Search for the cell housing the specified text and yield its (x, y) center coordinate. 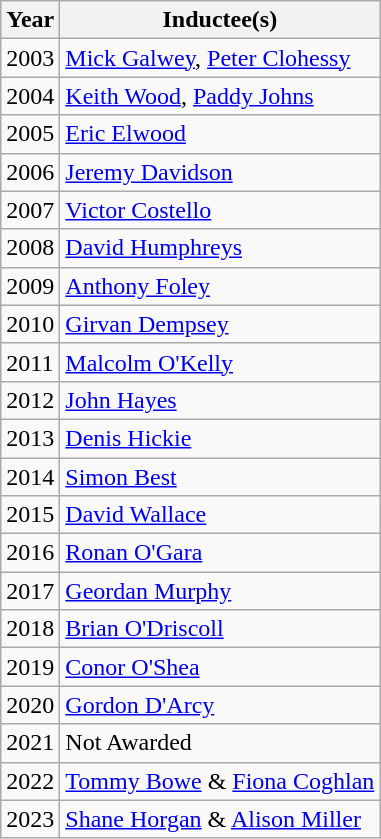
2019 (30, 667)
2006 (30, 172)
Simon Best (220, 477)
Not Awarded (220, 743)
Keith Wood, Paddy Johns (220, 96)
2010 (30, 324)
Victor Costello (220, 210)
Conor O'Shea (220, 667)
2023 (30, 819)
Brian O'Driscoll (220, 629)
2013 (30, 438)
2012 (30, 400)
2021 (30, 743)
2020 (30, 705)
Malcolm O'Kelly (220, 362)
2011 (30, 362)
Eric Elwood (220, 134)
2005 (30, 134)
2004 (30, 96)
Anthony Foley (220, 286)
Girvan Dempsey (220, 324)
Geordan Murphy (220, 591)
Ronan O'Gara (220, 553)
Denis Hickie (220, 438)
2014 (30, 477)
2003 (30, 58)
2009 (30, 286)
2008 (30, 248)
Shane Horgan & Alison Miller (220, 819)
Year (30, 20)
Mick Galwey, Peter Clohessy (220, 58)
2016 (30, 553)
2022 (30, 781)
Tommy Bowe & Fiona Coghlan (220, 781)
2018 (30, 629)
Jeremy Davidson (220, 172)
Gordon D'Arcy (220, 705)
2007 (30, 210)
David Wallace (220, 515)
David Humphreys (220, 248)
John Hayes (220, 400)
Inductee(s) (220, 20)
2017 (30, 591)
2015 (30, 515)
